Scan for the cell matching the given text and deliver its (X, Y) coordinate at center. 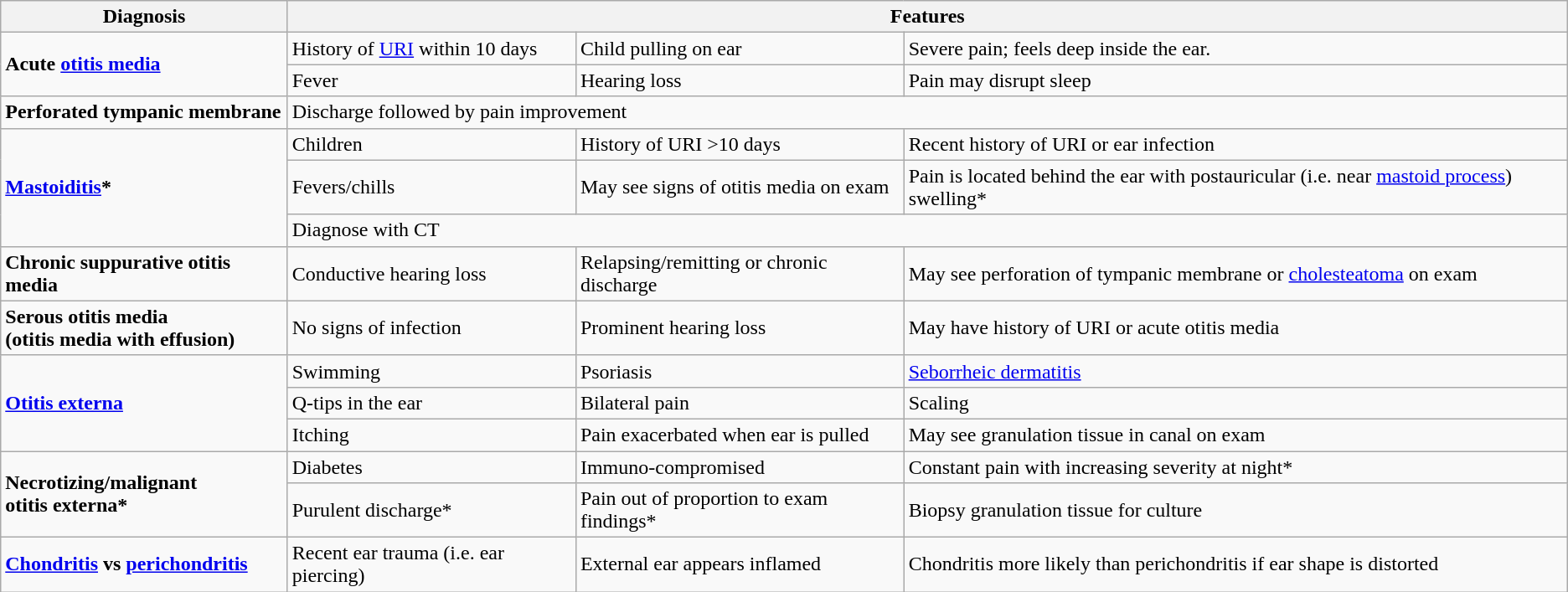
Necrotizing/malignantotitis externa* (144, 494)
Perforated tympanic membrane (144, 112)
Bilateral pain (740, 403)
Otitis externa (144, 403)
No signs of infection (431, 328)
Diabetes (431, 466)
Acute otitis media (144, 64)
Relapsing/remitting or chronic discharge (740, 273)
Severe pain; feels deep inside the ear. (1235, 49)
Pain is located behind the ear with postauricular (i.e. near mastoid process) swelling* (1235, 188)
Pain out of proportion to exam findings* (740, 511)
Fever (431, 80)
Chondritis more likely than perichondritis if ear shape is distorted (1235, 564)
Swimming (431, 371)
Psoriasis (740, 371)
Prominent hearing loss (740, 328)
Chondritis vs perichondritis (144, 564)
Purulent discharge* (431, 511)
Biopsy granulation tissue for culture (1235, 511)
Hearing loss (740, 80)
Children (431, 144)
May see signs of otitis media on exam (740, 188)
Discharge followed by pain improvement (927, 112)
Chronic suppurative otitis media (144, 273)
Pain exacerbated when ear is pulled (740, 435)
Immuno-compromised (740, 466)
May see granulation tissue in canal on exam (1235, 435)
Itching (431, 435)
History of URI within 10 days (431, 49)
Serous otitis media(otitis media with effusion) (144, 328)
Pain may disrupt sleep (1235, 80)
Q-tips in the ear (431, 403)
Scaling (1235, 403)
May see perforation of tympanic membrane or cholesteatoma on exam (1235, 273)
History of URI >10 days (740, 144)
Conductive hearing loss (431, 273)
External ear appears inflamed (740, 564)
Recent history of URI or ear infection (1235, 144)
Fevers/chills (431, 188)
Seborrheic dermatitis (1235, 371)
May have history of URI or acute otitis media (1235, 328)
Diagnosis (144, 17)
Constant pain with increasing severity at night* (1235, 466)
Diagnose with CT (927, 230)
Features (927, 17)
Mastoiditis* (144, 188)
Recent ear trauma (i.e. ear piercing) (431, 564)
Child pulling on ear (740, 49)
